Search for the cell housing the specified text and yield its (X, Y) center coordinate. 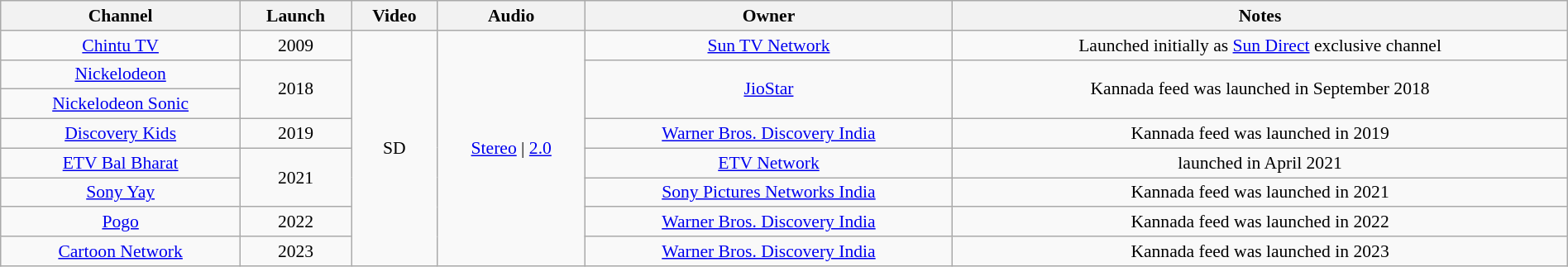
Nickelodeon Sonic (121, 104)
2018 (296, 89)
Kannada feed was launched in 2023 (1260, 251)
Audio (511, 16)
Kannada feed was launched in 2022 (1260, 222)
2023 (296, 251)
SD (394, 149)
Launched initially as Sun Direct exclusive channel (1260, 45)
Sun TV Network (769, 45)
2009 (296, 45)
2021 (296, 177)
Channel (121, 16)
launched in April 2021 (1260, 163)
Owner (769, 16)
ETV Network (769, 163)
Kannada feed was launched in September 2018 (1260, 89)
Video (394, 16)
Pogo (121, 222)
Stereo | 2.0 (511, 149)
Notes (1260, 16)
Chintu TV (121, 45)
Kannada feed was launched in 2019 (1260, 134)
Sony Yay (121, 193)
2019 (296, 134)
Cartoon Network (121, 251)
Launch (296, 16)
2022 (296, 222)
JioStar (769, 89)
ETV Bal Bharat (121, 163)
Sony Pictures Networks India (769, 193)
Kannada feed was launched in 2021 (1260, 193)
Nickelodeon (121, 74)
Discovery Kids (121, 134)
